Find where the given text appears and provide that cell's center as (x, y) coordinate. 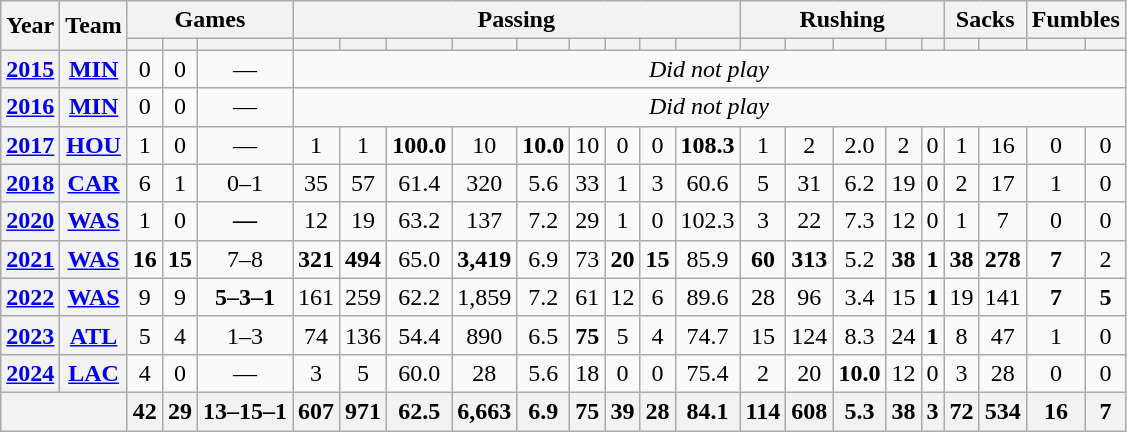
18 (588, 373)
1,859 (484, 297)
8 (962, 335)
39 (622, 411)
HOU (94, 145)
57 (364, 183)
ATL (94, 335)
8.3 (860, 335)
85.9 (708, 259)
278 (1002, 259)
2020 (30, 221)
7.3 (860, 221)
72 (962, 411)
Team (94, 26)
89.6 (708, 297)
54.4 (420, 335)
62.2 (420, 297)
0–1 (244, 183)
75.4 (708, 373)
63.2 (420, 221)
108.3 (708, 145)
102.3 (708, 221)
114 (763, 411)
6,663 (484, 411)
60.0 (420, 373)
Games (210, 20)
2024 (30, 373)
22 (810, 221)
24 (904, 335)
136 (364, 335)
7–8 (244, 259)
LAC (94, 373)
74 (316, 335)
47 (1002, 335)
3.4 (860, 297)
96 (810, 297)
494 (364, 259)
890 (484, 335)
17 (1002, 183)
6.5 (544, 335)
2021 (30, 259)
534 (1002, 411)
124 (810, 335)
607 (316, 411)
3,419 (484, 259)
6.2 (860, 183)
73 (588, 259)
Sacks (985, 20)
2022 (30, 297)
2016 (30, 107)
5–3–1 (244, 297)
2018 (30, 183)
321 (316, 259)
42 (144, 411)
Fumbles (1076, 20)
Passing (517, 20)
84.1 (708, 411)
2015 (30, 69)
CAR (94, 183)
5.3 (860, 411)
1–3 (244, 335)
259 (364, 297)
Year (30, 26)
100.0 (420, 145)
141 (1002, 297)
Rushing (842, 20)
608 (810, 411)
137 (484, 221)
60 (763, 259)
313 (810, 259)
61.4 (420, 183)
33 (588, 183)
161 (316, 297)
62.5 (420, 411)
60.6 (708, 183)
971 (364, 411)
320 (484, 183)
2023 (30, 335)
2.0 (860, 145)
2017 (30, 145)
13–15–1 (244, 411)
31 (810, 183)
5.2 (860, 259)
74.7 (708, 335)
35 (316, 183)
61 (588, 297)
65.0 (420, 259)
